Provide the [x, y] coordinate of the cell's center where the given text is located.  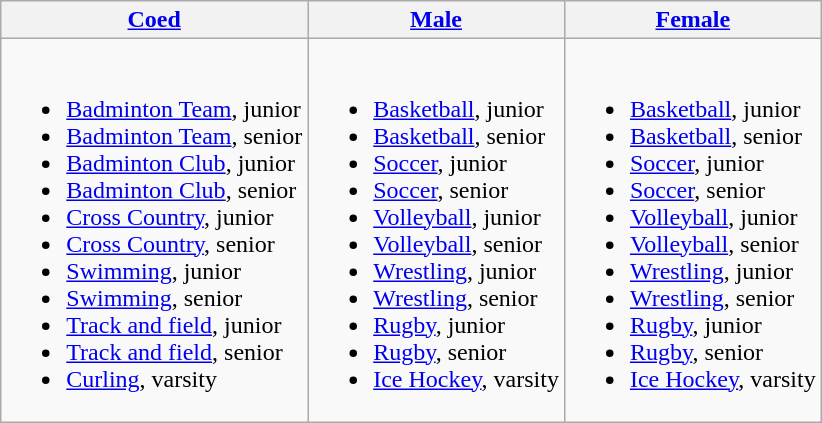
Female [692, 20]
Male [436, 20]
Coed [154, 20]
